Return [x, y] of the center of cell containing provided text 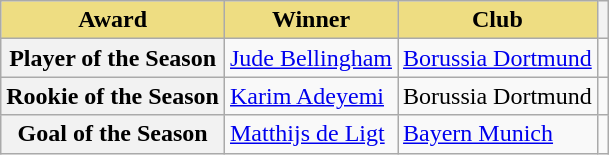
Winner [310, 20]
Player of the Season [113, 58]
Goal of the Season [113, 134]
Bayern Munich [498, 134]
Karim Adeyemi [310, 96]
Club [498, 20]
Jude Bellingham [310, 58]
Award [113, 20]
Rookie of the Season [113, 96]
Matthijs de Ligt [310, 134]
